Return (x, y) of the center of cell containing provided text 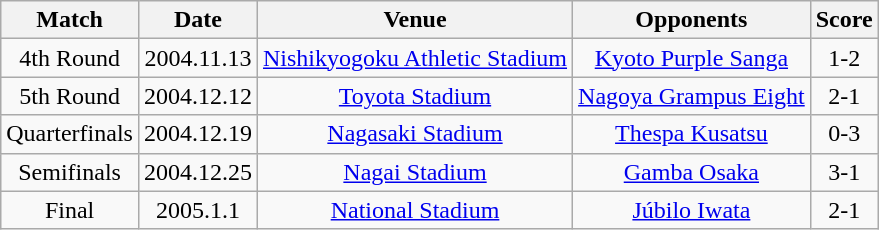
Semifinals (70, 172)
2004.12.19 (198, 134)
Kyoto Purple Sanga (692, 58)
3-1 (844, 172)
Nagasaki Stadium (414, 134)
Final (70, 210)
Nishikyogoku Athletic Stadium (414, 58)
2005.1.1 (198, 210)
Match (70, 20)
2004.12.25 (198, 172)
Date (198, 20)
Nagoya Grampus Eight (692, 96)
2004.12.12 (198, 96)
Júbilo Iwata (692, 210)
2004.11.13 (198, 58)
Nagai Stadium (414, 172)
5th Round (70, 96)
1-2 (844, 58)
Quarterfinals (70, 134)
National Stadium (414, 210)
Gamba Osaka (692, 172)
Venue (414, 20)
4th Round (70, 58)
Thespa Kusatsu (692, 134)
0-3 (844, 134)
Score (844, 20)
Opponents (692, 20)
Toyota Stadium (414, 96)
